Capture the cell that displays the provided text and extract its [x, y] central coordinate. 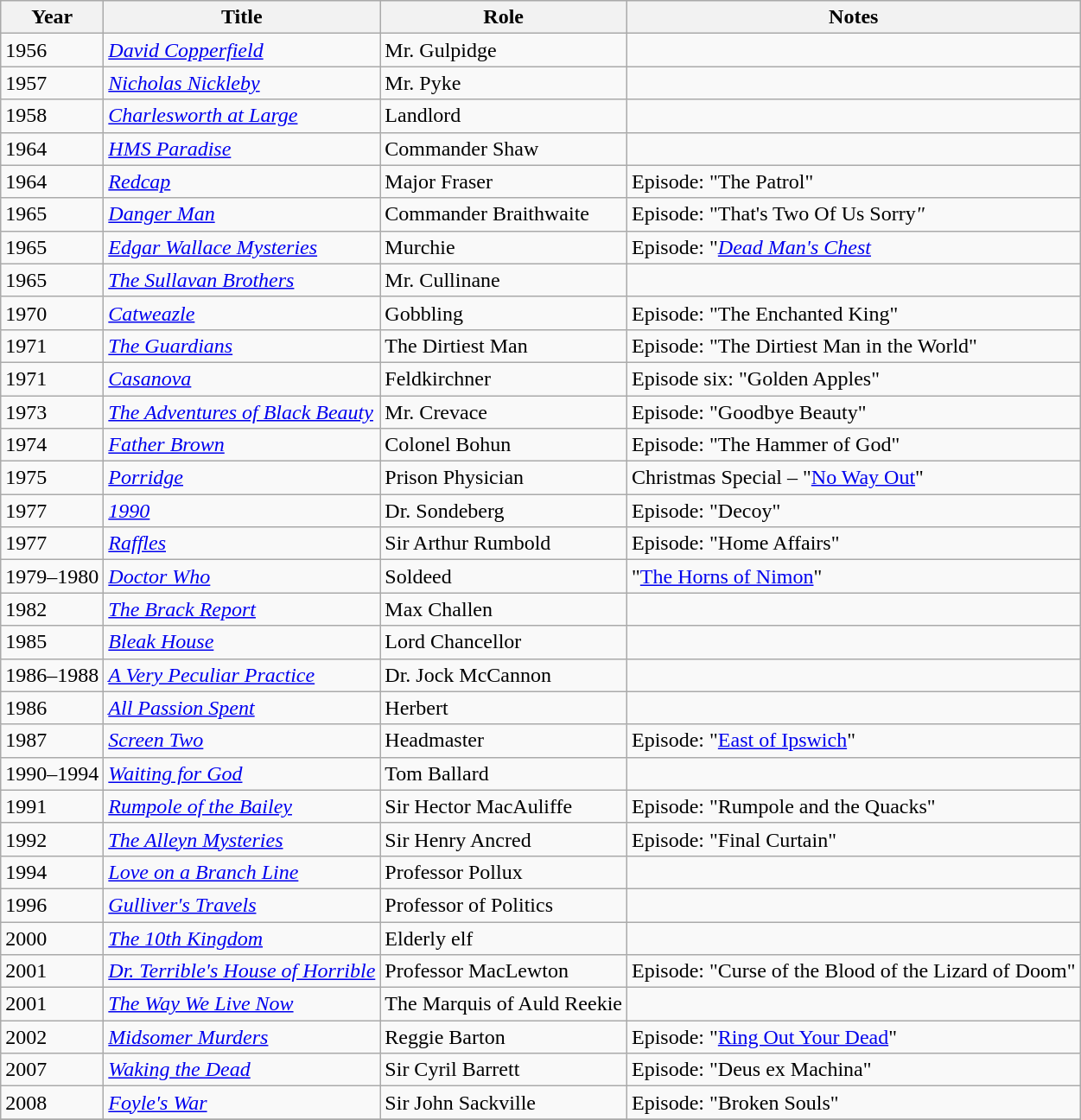
Episode: "The Hammer of God" [854, 445]
2007 [52, 1070]
A Very Peculiar Practice [242, 675]
Sir John Sackville [504, 1103]
Sir Cyril Barrett [504, 1070]
Colonel Bohun [504, 445]
Rumpole of the Bailey [242, 806]
1996 [52, 905]
Year [52, 17]
Midsomer Murders [242, 1037]
Commander Braithwaite [504, 214]
1986–1988 [52, 675]
Mr. Gulpidge [504, 50]
Christmas Special – "No Way Out" [854, 478]
2000 [52, 938]
The Marquis of Auld Reekie [504, 1004]
Murchie [504, 247]
Dr. Jock McCannon [504, 675]
Episode: "Deus ex Machina" [854, 1070]
1987 [52, 741]
The Brack Report [242, 609]
Sir Hector MacAuliffe [504, 806]
Doctor Who [242, 576]
Episode: "Home Affairs" [854, 544]
2002 [52, 1037]
Mr. Crevace [504, 412]
Prison Physician [504, 478]
Title [242, 17]
Episode: "The Dirtiest Man in the World" [854, 346]
Bleak House [242, 642]
The Adventures of Black Beauty [242, 412]
Tom Ballard [504, 773]
1975 [52, 478]
The Alleyn Mysteries [242, 839]
Feldkirchner [504, 379]
The Dirtiest Man [504, 346]
Episode: "Decoy" [854, 511]
1982 [52, 609]
Landlord [504, 116]
"The Horns of Nimon" [854, 576]
Lord Chancellor [504, 642]
Gulliver's Travels [242, 905]
Reggie Barton [504, 1037]
Professor Pollux [504, 872]
Sir Arthur Rumbold [504, 544]
1991 [52, 806]
Max Challen [504, 609]
Role [504, 17]
1957 [52, 83]
1970 [52, 313]
1992 [52, 839]
1973 [52, 412]
Raffles [242, 544]
Episode: "Ring Out Your Dead" [854, 1037]
Dr. Terrible's House of Horrible [242, 971]
Major Fraser [504, 181]
Charlesworth at Large [242, 116]
Sir Henry Ancred [504, 839]
Episode: "Goodbye Beauty" [854, 412]
Notes [854, 17]
1956 [52, 50]
Foyle's War [242, 1103]
Episode: "The Patrol" [854, 181]
The 10th Kingdom [242, 938]
Casanova [242, 379]
1990–1994 [52, 773]
Love on a Branch Line [242, 872]
Nicholas Nickleby [242, 83]
Waiting for God [242, 773]
Porridge [242, 478]
The Sullavan Brothers [242, 280]
David Copperfield [242, 50]
Mr. Pyke [504, 83]
Professor MacLewton [504, 971]
Headmaster [504, 741]
Episode six: "Golden Apples" [854, 379]
Episode: "Broken Souls" [854, 1103]
HMS Paradise [242, 149]
Danger Man [242, 214]
1994 [52, 872]
Redcap [242, 181]
All Passion Spent [242, 708]
1990 [242, 511]
1958 [52, 116]
Episode: "East of Ipswich" [854, 741]
Commander Shaw [504, 149]
Episode: "Curse of the Blood of the Lizard of Doom" [854, 971]
1985 [52, 642]
Dr. Sondeberg [504, 511]
Waking the Dead [242, 1070]
1974 [52, 445]
Episode: "Dead Man's Chest [854, 247]
Elderly elf [504, 938]
2008 [52, 1103]
Mr. Cullinane [504, 280]
Edgar Wallace Mysteries [242, 247]
Father Brown [242, 445]
Soldeed [504, 576]
1979–1980 [52, 576]
The Way We Live Now [242, 1004]
Gobbling [504, 313]
The Guardians [242, 346]
Episode: "Final Curtain" [854, 839]
Herbert [504, 708]
Screen Two [242, 741]
Professor of Politics [504, 905]
Episode: "That's Two Of Us Sorry" [854, 214]
1986 [52, 708]
Episode: "The Enchanted King" [854, 313]
Catweazle [242, 313]
Episode: "Rumpole and the Quacks" [854, 806]
